Pinpoint the cell where the given text exists, returning its [X, Y] midpoint coordinate. 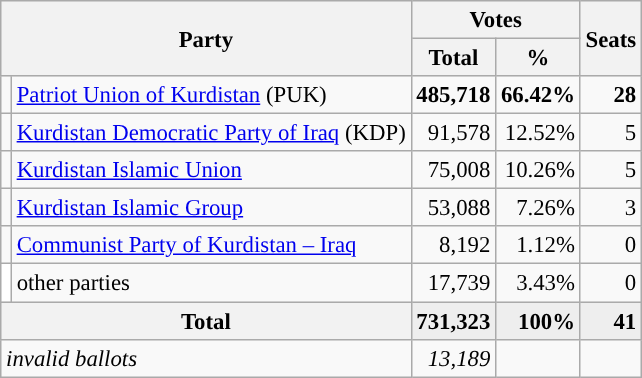
100% [538, 321]
% [538, 58]
Communist Party of Kurdistan – Iraq [211, 245]
53,088 [454, 208]
Patriot Union of Kurdistan (PUK) [211, 95]
75,008 [454, 170]
Kurdistan Islamic Group [211, 208]
3.43% [538, 283]
1.12% [538, 245]
28 [610, 95]
Votes [496, 20]
12.52% [538, 133]
41 [610, 321]
485,718 [454, 95]
66.42% [538, 95]
Party [206, 38]
invalid ballots [206, 358]
Kurdistan Islamic Union [211, 170]
10.26% [538, 170]
Seats [610, 38]
other parties [211, 283]
3 [610, 208]
731,323 [454, 321]
Kurdistan Democratic Party of Iraq (KDP) [211, 133]
7.26% [538, 208]
17,739 [454, 283]
8,192 [454, 245]
13,189 [454, 358]
91,578 [454, 133]
